For the text-containing cell, return its midpoint in (X, Y) coordinate format. 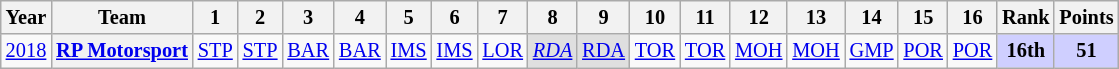
12 (758, 17)
2018 (26, 51)
13 (816, 17)
Rank (1026, 17)
8 (552, 17)
RP Motorsport (122, 51)
5 (409, 17)
14 (872, 17)
11 (705, 17)
3 (308, 17)
2 (260, 17)
7 (502, 17)
9 (604, 17)
16th (1026, 51)
1 (216, 17)
16 (972, 17)
GMP (872, 51)
Year (26, 17)
15 (922, 17)
4 (360, 17)
Points (1086, 17)
10 (655, 17)
LOR (502, 51)
51 (1086, 51)
Team (122, 17)
6 (455, 17)
